Extract the [x, y] coordinate from the center of the cell holding the provided text.  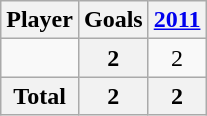
2011 [177, 20]
Total [40, 96]
Player [40, 20]
Goals [113, 20]
